Provide the [x, y] coordinate of the cell's center where the given text is located.  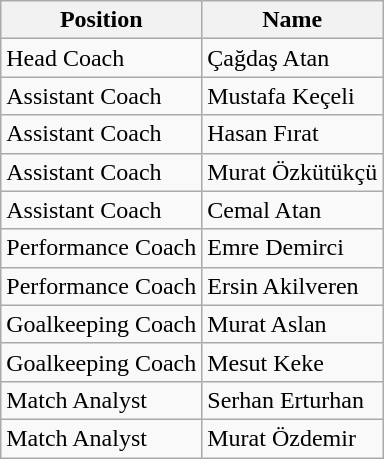
Hasan Fırat [292, 134]
Name [292, 20]
Çağdaş Atan [292, 58]
Cemal Atan [292, 210]
Mesut Keke [292, 362]
Position [102, 20]
Serhan Erturhan [292, 400]
Murat Özdemir [292, 438]
Mustafa Keçeli [292, 96]
Murat Özkütükçü [292, 172]
Head Coach [102, 58]
Emre Demirci [292, 248]
Ersin Akilveren [292, 286]
Murat Aslan [292, 324]
